For the text-containing cell, return its midpoint in (X, Y) coordinate format. 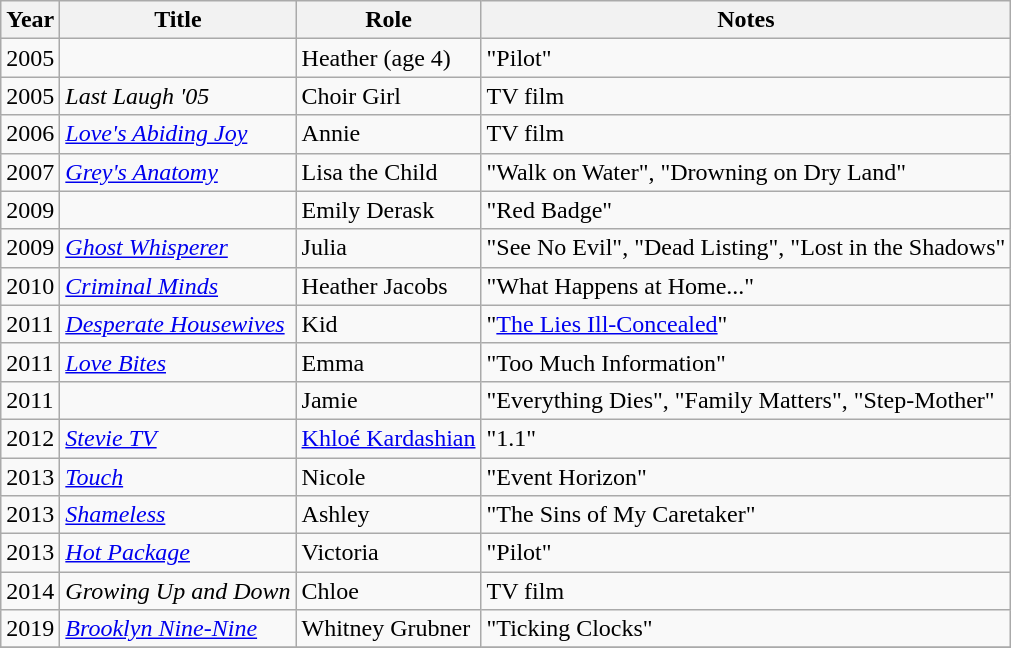
Heather (age 4) (388, 58)
2012 (30, 438)
"Everything Dies", "Family Matters", "Step-Mother" (746, 400)
"Ticking Clocks" (746, 629)
Ashley (388, 515)
Heather Jacobs (388, 286)
Whitney Grubner (388, 629)
"See No Evil", "Dead Listing", "Lost in the Shadows" (746, 248)
Khloé Kardashian (388, 438)
Stevie TV (178, 438)
Hot Package (178, 553)
2007 (30, 172)
Nicole (388, 477)
"Too Much Information" (746, 362)
Last Laugh '05 (178, 96)
Choir Girl (388, 96)
Lisa the Child (388, 172)
Emma (388, 362)
Year (30, 20)
2010 (30, 286)
"The Sins of My Caretaker" (746, 515)
Title (178, 20)
2014 (30, 591)
Desperate Housewives (178, 324)
"Red Badge" (746, 210)
Grey's Anatomy (178, 172)
"The Lies Ill-Concealed" (746, 324)
Touch (178, 477)
Ghost Whisperer (178, 248)
Shameless (178, 515)
Growing Up and Down (178, 591)
Chloe (388, 591)
Criminal Minds (178, 286)
Kid (388, 324)
Notes (746, 20)
Role (388, 20)
Jamie (388, 400)
Emily Derask (388, 210)
"What Happens at Home..." (746, 286)
Annie (388, 134)
Love's Abiding Joy (178, 134)
"Event Horizon" (746, 477)
Victoria (388, 553)
"Walk on Water", "Drowning on Dry Land" (746, 172)
2019 (30, 629)
Brooklyn Nine-Nine (178, 629)
Love Bites (178, 362)
2006 (30, 134)
Julia (388, 248)
"1.1" (746, 438)
